Detect which cell encompasses the target text, then output its [X, Y] center coordinate. 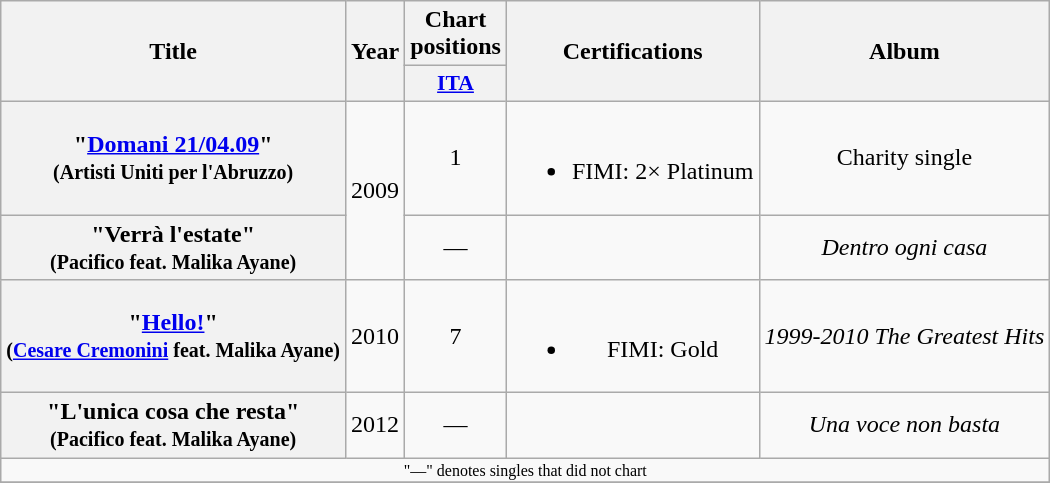
Chart positions [456, 34]
"Domani 21/04.09"(Artisti Uniti per l'Abruzzo) [174, 158]
Dentro ogni casa [904, 246]
Title [174, 52]
2010 [376, 336]
Una voce non basta [904, 426]
Album [904, 52]
2009 [376, 190]
ITA [456, 84]
"Hello!"(Cesare Cremonini feat. Malika Ayane) [174, 336]
1999-2010 The Greatest Hits [904, 336]
FIMI: Gold [632, 336]
Year [376, 52]
"Verrà l'estate"(Pacifico feat. Malika Ayane) [174, 246]
Charity single [904, 158]
1 [456, 158]
FIMI: 2× Platinum [632, 158]
"—" denotes singles that did not chart [526, 470]
7 [456, 336]
Certifications [632, 52]
"L'unica cosa che resta"(Pacifico feat. Malika Ayane) [174, 426]
2012 [376, 426]
